Return the [x, y] coordinate for the center point of the cell that contains the specified text.  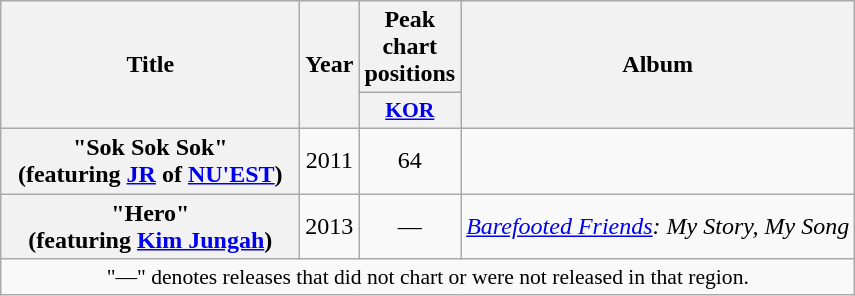
"Hero" (featuring Kim Jungah) [150, 226]
64 [410, 160]
Peak chart positions [410, 47]
"Sok Sok Sok" (featuring JR of NU'EST) [150, 160]
Year [330, 65]
Barefooted Friends: My Story, My Song [658, 226]
2013 [330, 226]
— [410, 226]
"—" denotes releases that did not chart or were not released in that region. [428, 277]
2011 [330, 160]
Album [658, 65]
Title [150, 65]
KOR [410, 111]
